Output the (x, y) coordinate of the center of the cell containing the given text.  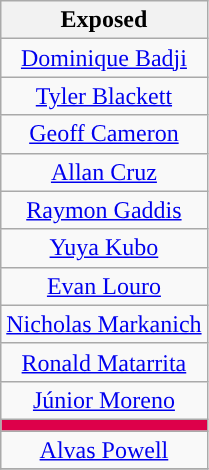
Tyler Blackett (104, 96)
Geoff Cameron (104, 134)
Exposed (104, 20)
Alvas Powell (104, 449)
Yuya Kubo (104, 248)
Nicholas Markanich (104, 324)
Júnior Moreno (104, 400)
Ronald Matarrita (104, 362)
Dominique Badji (104, 58)
Raymon Gaddis (104, 210)
Allan Cruz (104, 172)
Evan Louro (104, 286)
